Return the (X, Y) coordinate for the center point of the cell that contains the specified text.  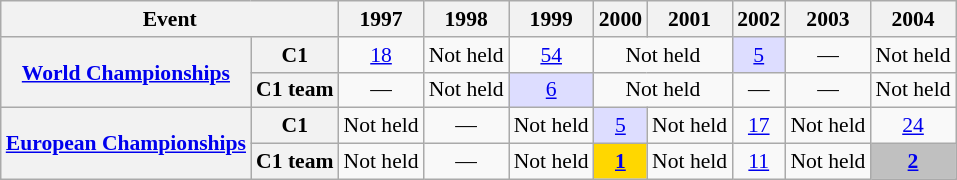
2001 (690, 19)
24 (912, 126)
2 (912, 162)
1 (620, 162)
18 (382, 55)
Event (170, 19)
54 (552, 55)
1998 (466, 19)
1999 (552, 19)
World Championships (126, 72)
2004 (912, 19)
17 (758, 126)
1997 (382, 19)
2003 (828, 19)
European Championships (126, 144)
2000 (620, 19)
2002 (758, 19)
11 (758, 162)
6 (552, 90)
